Locate the cell with the specified text and output its [X, Y] center coordinate. 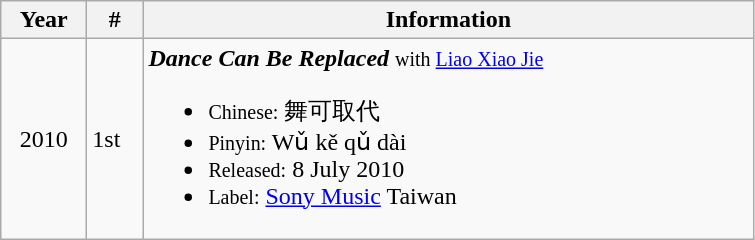
# [115, 20]
1st [115, 139]
Information [448, 20]
Year [44, 20]
Dance Can Be Replaced with Liao Xiao JieChinese: 舞可取代Pinyin: Wǔ kě qǔ dàiReleased: 8 July 2010Label: Sony Music Taiwan [448, 139]
2010 [44, 139]
